From the cell containing the given text, extract its center point as [X, Y] coordinate. 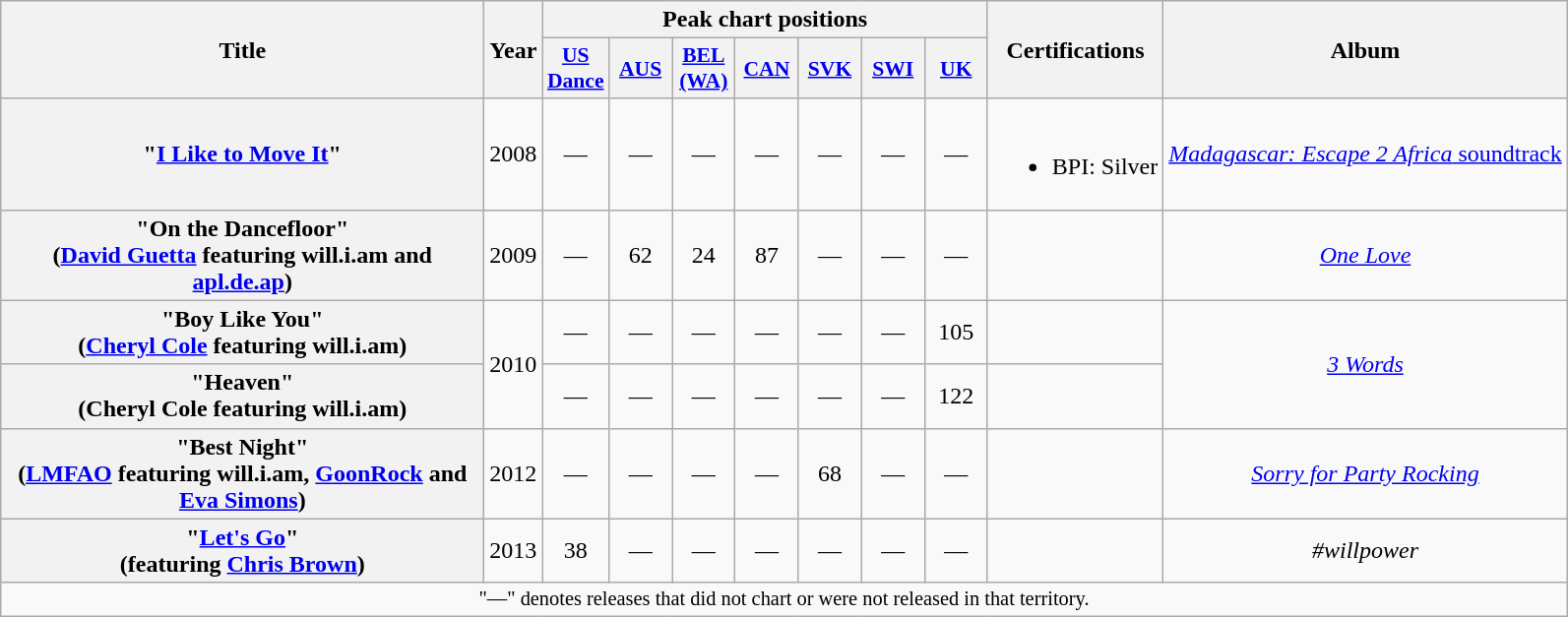
"I Like to Move It" [242, 154]
One Love [1366, 255]
Sorry for Party Rocking [1366, 473]
CAN [767, 69]
62 [641, 255]
USDance [576, 69]
Certifications [1075, 49]
68 [830, 473]
UK [956, 69]
122 [956, 396]
"—" denotes releases that did not chart or were not released in that territory. [784, 599]
Year [514, 49]
Album [1366, 49]
BEL (WA) [704, 69]
2009 [514, 255]
Title [242, 49]
AUS [641, 69]
"Boy Like You"(Cheryl Cole featuring will.i.am) [242, 333]
Madagascar: Escape 2 Africa soundtrack [1366, 154]
38 [576, 551]
3 Words [1366, 364]
2008 [514, 154]
"Heaven"(Cheryl Cole featuring will.i.am) [242, 396]
#willpower [1366, 551]
2010 [514, 364]
BPI: Silver [1075, 154]
"Best Night"(LMFAO featuring will.i.am, GoonRock and Eva Simons) [242, 473]
Peak chart positions [765, 20]
105 [956, 333]
SWI [893, 69]
2013 [514, 551]
SVK [830, 69]
2012 [514, 473]
"On the Dancefloor"(David Guetta featuring will.i.am and apl.de.ap) [242, 255]
"Let's Go"(featuring Chris Brown) [242, 551]
87 [767, 255]
24 [704, 255]
